Extract the [X, Y] coordinate from the center of the cell holding the provided text.  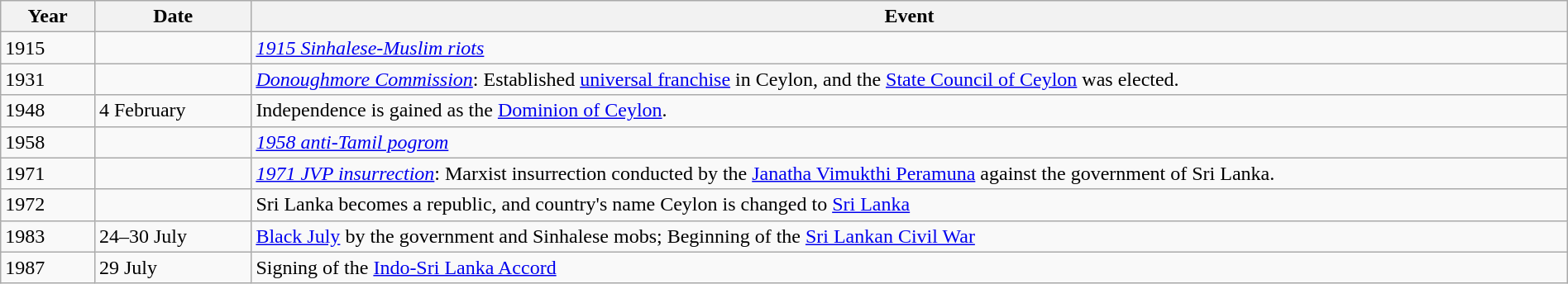
1958 [48, 142]
1948 [48, 111]
1987 [48, 267]
1915 [48, 48]
1971 [48, 173]
29 July [172, 267]
Date [172, 17]
1983 [48, 236]
Signing of the Indo-Sri Lanka Accord [910, 267]
1972 [48, 205]
Event [910, 17]
1971 JVP insurrection: Marxist insurrection conducted by the Janatha Vimukthi Peramuna against the government of Sri Lanka. [910, 173]
Independence is gained as the Dominion of Ceylon. [910, 111]
1958 anti-Tamil pogrom [910, 142]
4 February [172, 111]
1915 Sinhalese-Muslim riots [910, 48]
Sri Lanka becomes a republic, and country's name Ceylon is changed to Sri Lanka [910, 205]
Donoughmore Commission: Established universal franchise in Ceylon, and the State Council of Ceylon was elected. [910, 79]
Black July by the government and Sinhalese mobs; Beginning of the Sri Lankan Civil War [910, 236]
24–30 July [172, 236]
Year [48, 17]
1931 [48, 79]
